Find where the given text appears and provide that cell's center as [x, y] coordinate. 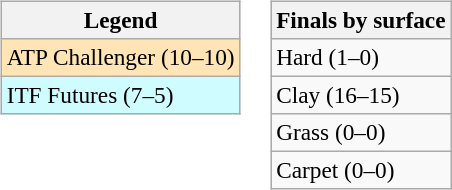
Legend [120, 20]
Carpet (0–0) [361, 171]
Finals by surface [361, 20]
Clay (16–15) [361, 95]
Hard (1–0) [361, 57]
Grass (0–0) [361, 133]
ATP Challenger (10–10) [120, 57]
ITF Futures (7–5) [120, 95]
